For the text-containing cell, return its midpoint in (x, y) coordinate format. 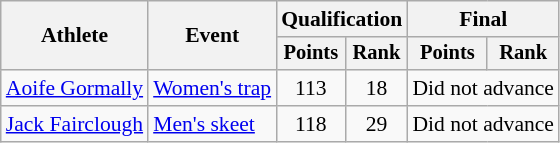
Jack Fairclough (74, 124)
Final (483, 19)
118 (310, 124)
Aoife Gormally (74, 88)
113 (310, 88)
18 (376, 88)
Women's trap (212, 88)
Athlete (74, 36)
Men's skeet (212, 124)
Event (212, 36)
29 (376, 124)
Qualification (342, 19)
